Determine the [x, y] coordinate at the center of the cell enclosing the given text.  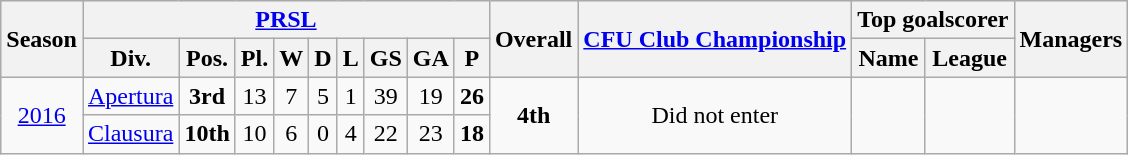
22 [386, 134]
7 [292, 96]
Apertura [130, 96]
10th [207, 134]
Name [889, 58]
Season [42, 39]
0 [323, 134]
W [292, 58]
Pos. [207, 58]
CFU Club Championship [715, 39]
L [350, 58]
Did not enter [715, 115]
18 [472, 134]
Clausura [130, 134]
39 [386, 96]
26 [472, 96]
5 [323, 96]
PRSL [286, 20]
6 [292, 134]
Div. [130, 58]
10 [254, 134]
D [323, 58]
4 [350, 134]
Top goalscorer [933, 20]
GA [430, 58]
Overall [533, 39]
League [970, 58]
Pl. [254, 58]
P [472, 58]
1 [350, 96]
4th [533, 115]
GS [386, 58]
2016 [42, 115]
19 [430, 96]
3rd [207, 96]
Managers [1071, 39]
13 [254, 96]
23 [430, 134]
